Identify which cell holds the provided text, then report its (X, Y) central coordinate. 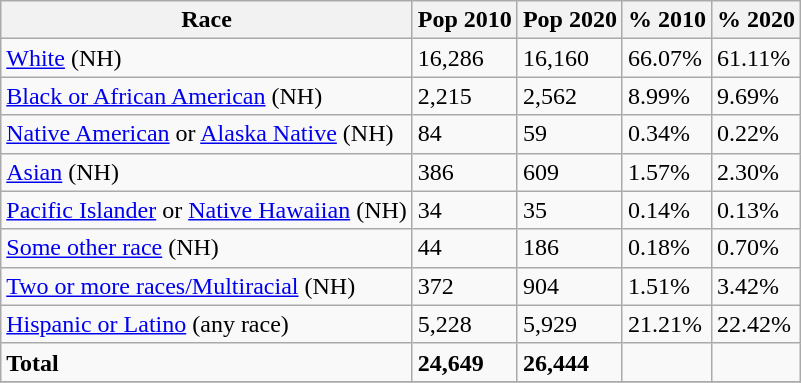
59 (570, 134)
386 (464, 172)
904 (570, 286)
186 (570, 248)
22.42% (756, 324)
16,160 (570, 58)
35 (570, 210)
0.22% (756, 134)
0.34% (666, 134)
Black or African American (NH) (207, 96)
16,286 (464, 58)
21.21% (666, 324)
2,562 (570, 96)
372 (464, 286)
2.30% (756, 172)
Native American or Alaska Native (NH) (207, 134)
44 (464, 248)
61.11% (756, 58)
0.18% (666, 248)
9.69% (756, 96)
84 (464, 134)
% 2020 (756, 20)
Total (207, 362)
5,929 (570, 324)
0.70% (756, 248)
1.51% (666, 286)
609 (570, 172)
2,215 (464, 96)
0.14% (666, 210)
Hispanic or Latino (any race) (207, 324)
24,649 (464, 362)
0.13% (756, 210)
% 2010 (666, 20)
Race (207, 20)
26,444 (570, 362)
Two or more races/Multiracial (NH) (207, 286)
Some other race (NH) (207, 248)
Asian (NH) (207, 172)
Pacific Islander or Native Hawaiian (NH) (207, 210)
Pop 2010 (464, 20)
8.99% (666, 96)
1.57% (666, 172)
66.07% (666, 58)
3.42% (756, 286)
5,228 (464, 324)
White (NH) (207, 58)
Pop 2020 (570, 20)
34 (464, 210)
